Return the (x, y) coordinate for the center point of the cell that contains the specified text.  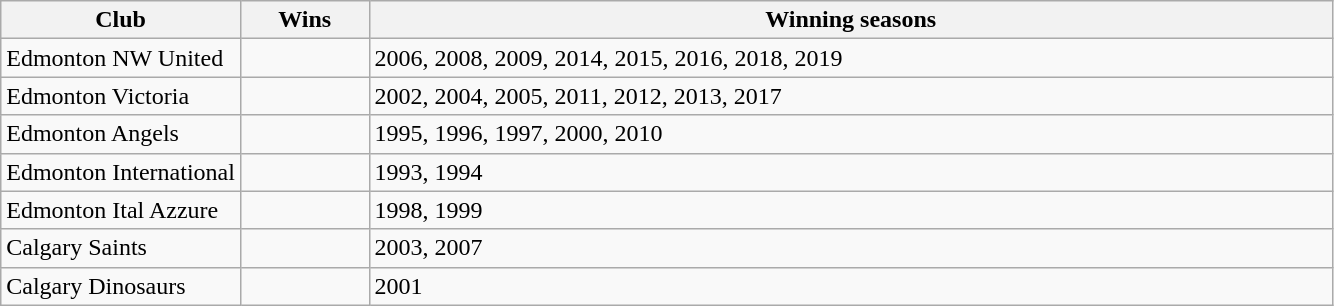
Edmonton Angels (121, 134)
2006, 2008, 2009, 2014, 2015, 2016, 2018, 2019 (850, 58)
Edmonton NW United (121, 58)
1993, 1994 (850, 172)
1995, 1996, 1997, 2000, 2010 (850, 134)
Wins (304, 20)
Calgary Dinosaurs (121, 286)
2003, 2007 (850, 248)
Edmonton Ital Azzure (121, 210)
Edmonton International (121, 172)
Club (121, 20)
1998, 1999 (850, 210)
Winning seasons (850, 20)
Edmonton Victoria (121, 96)
2002, 2004, 2005, 2011, 2012, 2013, 2017 (850, 96)
2001 (850, 286)
Calgary Saints (121, 248)
